Provide the [X, Y] coordinate of the cell's center where the given text is located.  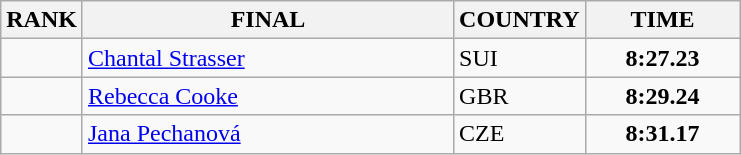
Rebecca Cooke [268, 96]
FINAL [268, 20]
8:31.17 [662, 134]
COUNTRY [520, 20]
CZE [520, 134]
SUI [520, 58]
8:27.23 [662, 58]
TIME [662, 20]
Jana Pechanová [268, 134]
GBR [520, 96]
Chantal Strasser [268, 58]
RANK [42, 20]
8:29.24 [662, 96]
